Pinpoint the cell where the given text exists, returning its (X, Y) midpoint coordinate. 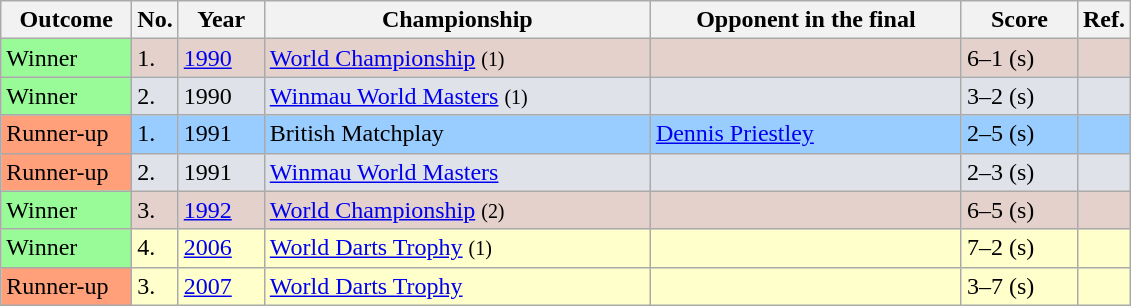
Dennis Priestley (806, 134)
World Championship (1) (457, 58)
World Darts Trophy (457, 286)
Outcome (66, 20)
Winmau World Masters (1) (457, 96)
Opponent in the final (806, 20)
7–2 (s) (1019, 248)
No. (155, 20)
Year (221, 20)
3–7 (s) (1019, 286)
Winmau World Masters (457, 172)
6–1 (s) (1019, 58)
British Matchplay (457, 134)
3–2 (s) (1019, 96)
2–3 (s) (1019, 172)
2006 (221, 248)
World Championship (2) (457, 210)
World Darts Trophy (1) (457, 248)
4. (155, 248)
1992 (221, 210)
Championship (457, 20)
2007 (221, 286)
Score (1019, 20)
6–5 (s) (1019, 210)
Ref. (1104, 20)
2–5 (s) (1019, 134)
